Scan for the cell matching the given text and deliver its (X, Y) coordinate at center. 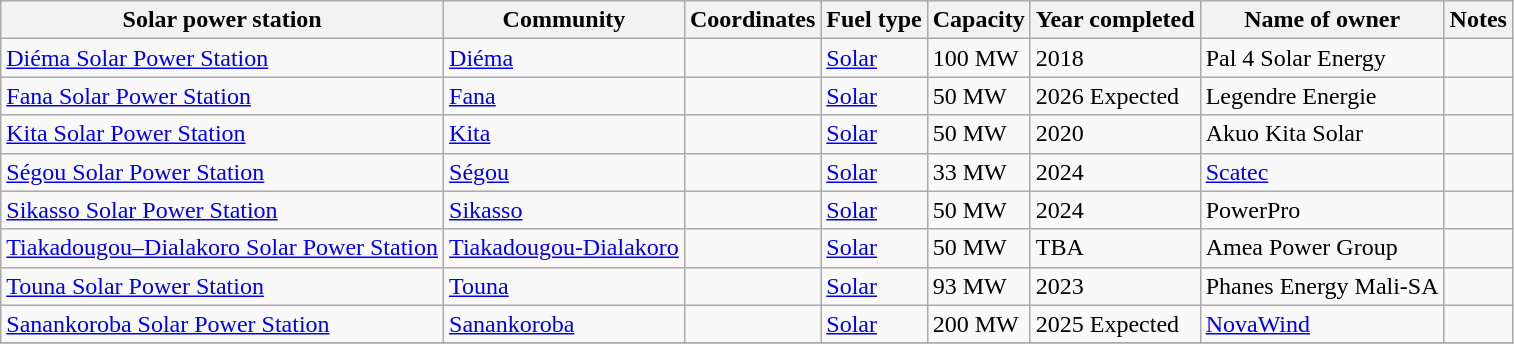
Solar power station (222, 20)
Fana (564, 96)
Scatec (1322, 172)
Tiakadougou–Dialakoro Solar Power Station (222, 248)
2026 Expected (1115, 96)
200 MW (978, 324)
Ségou Solar Power Station (222, 172)
Diéma Solar Power Station (222, 58)
2025 Expected (1115, 324)
Pal 4 Solar Energy (1322, 58)
2023 (1115, 286)
Diéma (564, 58)
2020 (1115, 134)
2018 (1115, 58)
TBA (1115, 248)
Sikasso (564, 210)
Capacity (978, 20)
33 MW (978, 172)
Name of owner (1322, 20)
100 MW (978, 58)
Fuel type (874, 20)
Ségou (564, 172)
PowerPro (1322, 210)
Community (564, 20)
Kita Solar Power Station (222, 134)
Phanes Energy Mali-SA (1322, 286)
Sanankoroba (564, 324)
93 MW (978, 286)
Legendre Energie (1322, 96)
Akuo Kita Solar (1322, 134)
Amea Power Group (1322, 248)
Sanankoroba Solar Power Station (222, 324)
Fana Solar Power Station (222, 96)
Coordinates (752, 20)
NovaWind (1322, 324)
Touna Solar Power Station (222, 286)
Year completed (1115, 20)
Tiakadougou-Dialakoro (564, 248)
Sikasso Solar Power Station (222, 210)
Touna (564, 286)
Kita (564, 134)
Notes (1478, 20)
